Find where the given text appears and provide that cell's center as [X, Y] coordinate. 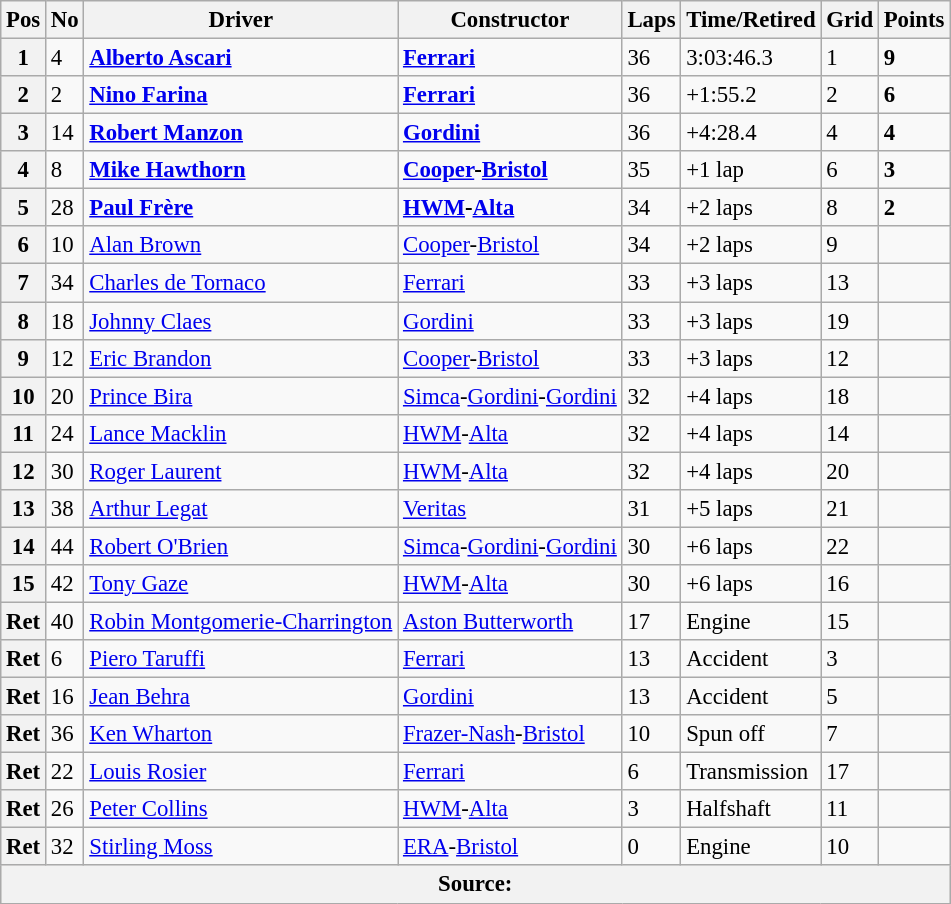
Spun off [751, 734]
19 [850, 321]
Alberto Ascari [241, 58]
Stirling Moss [241, 847]
Arthur Legat [241, 509]
Johnny Claes [241, 321]
Halfshaft [751, 809]
Driver [241, 20]
42 [65, 584]
Transmission [751, 772]
0 [652, 847]
44 [65, 546]
Paul Frère [241, 208]
21 [850, 509]
Frazer-Nash-Bristol [510, 734]
35 [652, 170]
Louis Rosier [241, 772]
ERA-Bristol [510, 847]
Pos [24, 20]
Aston Butterworth [510, 621]
Eric Brandon [241, 358]
Ken Wharton [241, 734]
26 [65, 809]
28 [65, 208]
Roger Laurent [241, 471]
24 [65, 433]
Robin Montgomerie-Charrington [241, 621]
+1 lap [751, 170]
Points [914, 20]
Prince Bira [241, 396]
Time/Retired [751, 20]
Lance Macklin [241, 433]
3:03:46.3 [751, 58]
Mike Hawthorn [241, 170]
Robert Manzon [241, 133]
Laps [652, 20]
38 [65, 509]
Alan Brown [241, 245]
Robert O'Brien [241, 546]
Nino Farina [241, 95]
40 [65, 621]
31 [652, 509]
Peter Collins [241, 809]
No [65, 20]
Veritas [510, 509]
Grid [850, 20]
Constructor [510, 20]
Charles de Tornaco [241, 283]
Piero Taruffi [241, 659]
+1:55.2 [751, 95]
+5 laps [751, 509]
+4:28.4 [751, 133]
Tony Gaze [241, 584]
Jean Behra [241, 697]
Source: [476, 885]
